Return the (X, Y) coordinate for the center point of the cell that contains the specified text.  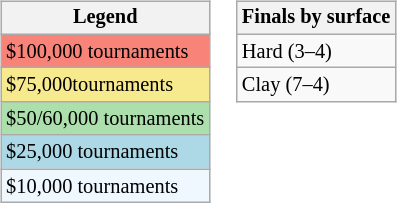
Legend (105, 18)
Clay (7–4) (316, 85)
$10,000 tournaments (105, 186)
$75,000tournaments (105, 85)
$25,000 tournaments (105, 152)
Finals by surface (316, 18)
$50/60,000 tournaments (105, 119)
Hard (3–4) (316, 51)
$100,000 tournaments (105, 51)
